Provide the (x, y) coordinate of the cell's center where the given text is located.  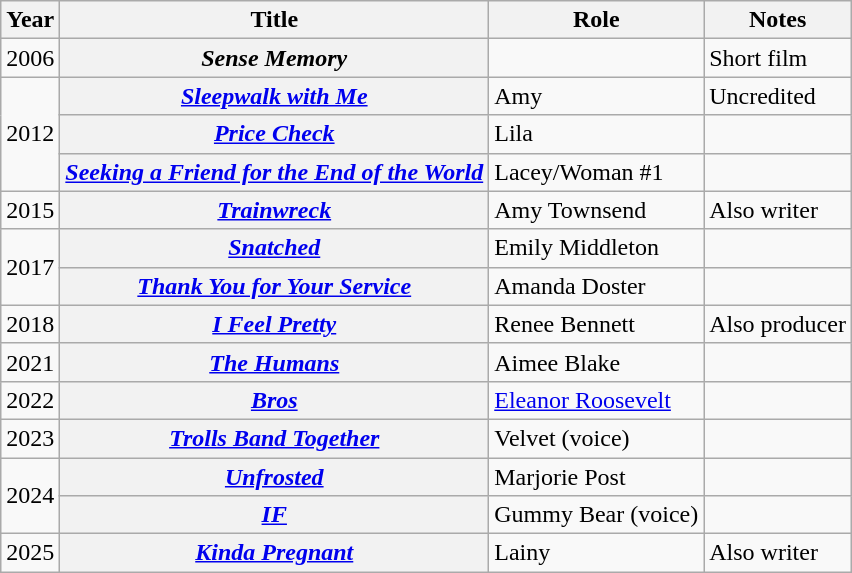
Seeking a Friend for the End of the World (274, 172)
Unfrosted (274, 477)
Short film (778, 58)
Eleanor Roosevelt (596, 400)
2022 (30, 400)
I Feel Pretty (274, 324)
Year (30, 20)
2006 (30, 58)
Title (274, 20)
Lacey/Woman #1 (596, 172)
Price Check (274, 134)
Renee Bennett (596, 324)
Amy Townsend (596, 210)
Sleepwalk with Me (274, 96)
Amanda Doster (596, 286)
2021 (30, 362)
2018 (30, 324)
2024 (30, 496)
2015 (30, 210)
Marjorie Post (596, 477)
Trainwreck (274, 210)
Snatched (274, 248)
Gummy Bear (voice) (596, 515)
Kinda Pregnant (274, 553)
Bros (274, 400)
Sense Memory (274, 58)
2023 (30, 438)
Lila (596, 134)
The Humans (274, 362)
2012 (30, 134)
2017 (30, 267)
2025 (30, 553)
Velvet (voice) (596, 438)
Also producer (778, 324)
Role (596, 20)
Aimee Blake (596, 362)
Emily Middleton (596, 248)
Notes (778, 20)
Lainy (596, 553)
Thank You for Your Service (274, 286)
Trolls Band Together (274, 438)
IF (274, 515)
Amy (596, 96)
Uncredited (778, 96)
